Find where the given text appears and provide that cell's center as (x, y) coordinate. 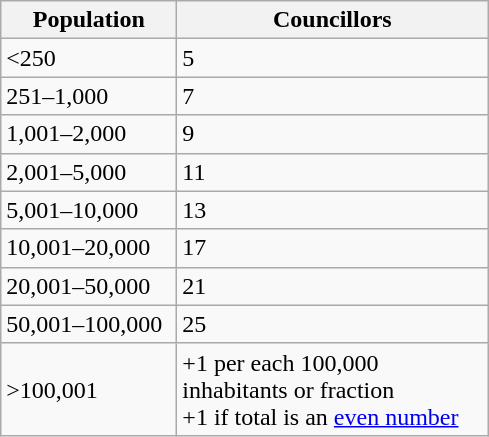
5 (332, 58)
2,001–5,000 (89, 172)
1,001–2,000 (89, 134)
251–1,000 (89, 96)
21 (332, 286)
5,001–10,000 (89, 210)
>100,001 (89, 389)
50,001–100,000 (89, 324)
11 (332, 172)
Councillors (332, 20)
Population (89, 20)
9 (332, 134)
7 (332, 96)
10,001–20,000 (89, 248)
+1 per each 100,000 inhabitants or fraction+1 if total is an even number (332, 389)
25 (332, 324)
13 (332, 210)
17 (332, 248)
20,001–50,000 (89, 286)
<250 (89, 58)
